Determine the (X, Y) coordinate at the center of the cell enclosing the given text.  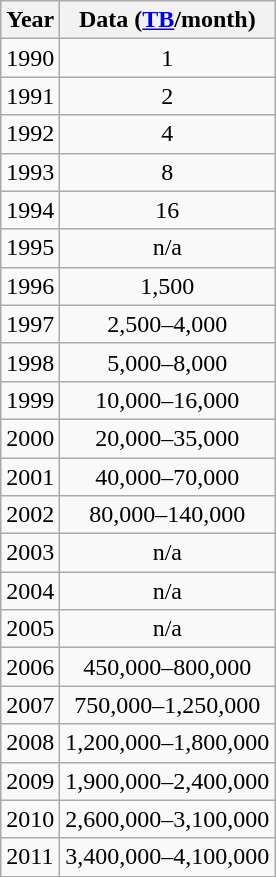
4 (168, 134)
Year (30, 20)
750,000–1,250,000 (168, 705)
40,000–70,000 (168, 477)
2010 (30, 819)
2009 (30, 781)
1991 (30, 96)
1993 (30, 172)
1990 (30, 58)
2006 (30, 667)
Data (TB/month) (168, 20)
2,500–4,000 (168, 324)
2007 (30, 705)
5,000–8,000 (168, 362)
1998 (30, 362)
1,900,000–2,400,000 (168, 781)
1,200,000–1,800,000 (168, 743)
2000 (30, 438)
16 (168, 210)
1996 (30, 286)
2,600,000–3,100,000 (168, 819)
2003 (30, 553)
1997 (30, 324)
80,000–140,000 (168, 515)
2004 (30, 591)
1 (168, 58)
2001 (30, 477)
8 (168, 172)
20,000–35,000 (168, 438)
1,500 (168, 286)
2011 (30, 857)
2005 (30, 629)
3,400,000–4,100,000 (168, 857)
2002 (30, 515)
1995 (30, 248)
1999 (30, 400)
1994 (30, 210)
1992 (30, 134)
10,000–16,000 (168, 400)
2 (168, 96)
450,000–800,000 (168, 667)
2008 (30, 743)
